Return (X, Y) of the center of cell containing provided text 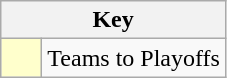
Key (114, 20)
Teams to Playoffs (134, 58)
